Scan for the cell matching the given text and deliver its (x, y) coordinate at center. 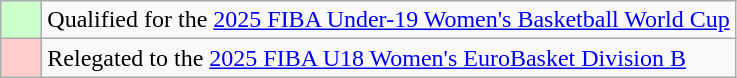
Relegated to the 2025 FIBA U18 Women's EuroBasket Division B (388, 58)
Qualified for the 2025 FIBA Under-19 Women's Basketball World Cup (388, 20)
